Pinpoint the cell where the given text exists, returning its [X, Y] midpoint coordinate. 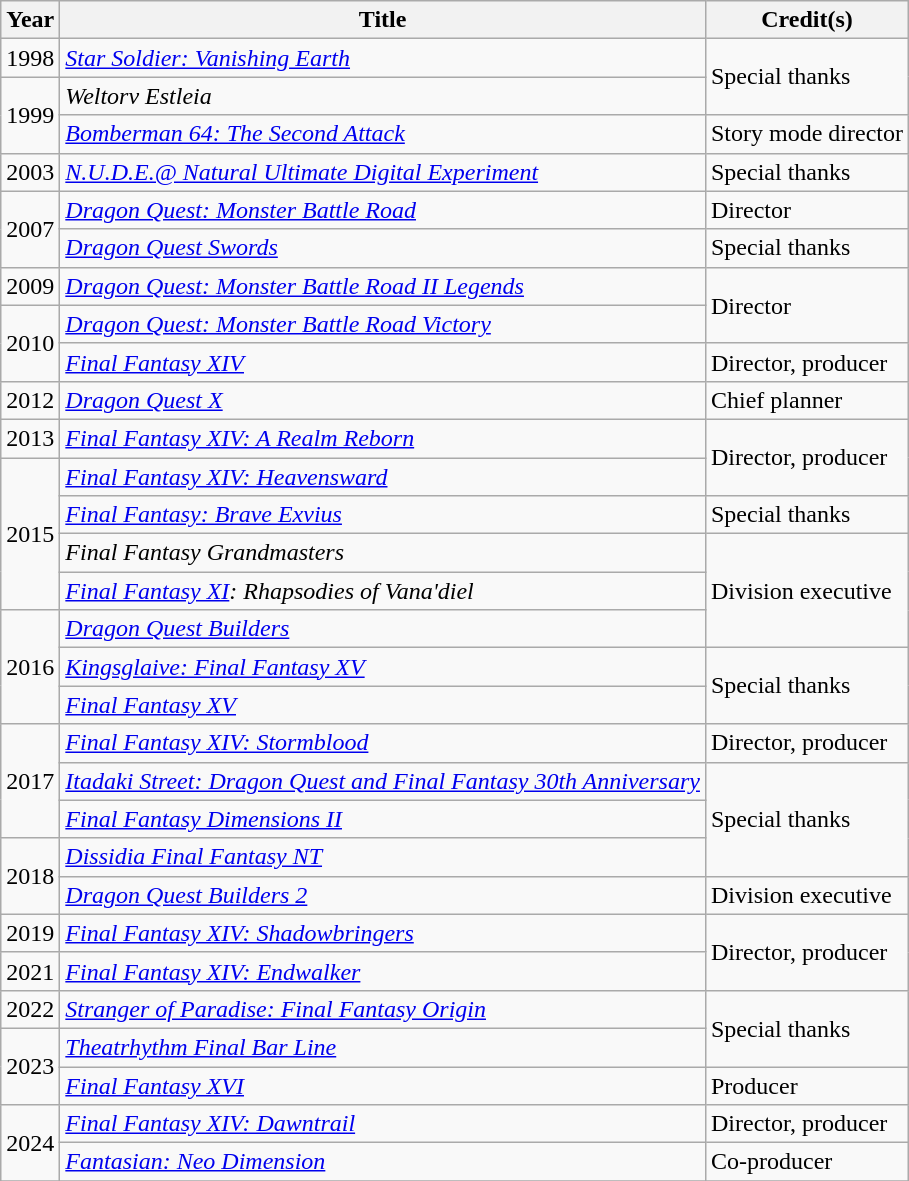
Final Fantasy XIV: Shadowbringers [383, 933]
Dragon Quest Swords [383, 248]
2003 [30, 172]
2012 [30, 400]
2018 [30, 876]
2021 [30, 971]
Year [30, 20]
2022 [30, 1009]
2015 [30, 534]
Weltorv Estleia [383, 96]
Bomberman 64: The Second Attack [383, 134]
Dragon Quest Builders [383, 629]
2010 [30, 343]
2013 [30, 438]
Credit(s) [806, 20]
Co-producer [806, 1162]
Final Fantasy XIV: Heavensward [383, 477]
2019 [30, 933]
Dragon Quest: Monster Battle Road [383, 210]
Dragon Quest Builders 2 [383, 895]
2007 [30, 229]
Final Fantasy Dimensions II [383, 819]
Final Fantasy XIV: A Realm Reborn [383, 438]
Dragon Quest: Monster Battle Road Victory [383, 324]
2024 [30, 1143]
Theatrhythm Final Bar Line [383, 1047]
Story mode director [806, 134]
2016 [30, 667]
2023 [30, 1066]
Final Fantasy XIV: Endwalker [383, 971]
Kingsglaive: Final Fantasy XV [383, 667]
Final Fantasy: Brave Exvius [383, 515]
Final Fantasy XIV: Stormblood [383, 743]
1999 [30, 115]
Title [383, 20]
Dragon Quest: Monster Battle Road II Legends [383, 286]
N.U.D.E.@ Natural Ultimate Digital Experiment [383, 172]
Final Fantasy XV [383, 705]
2009 [30, 286]
Final Fantasy Grandmasters [383, 553]
Star Soldier: Vanishing Earth [383, 58]
Stranger of Paradise: Final Fantasy Origin [383, 1009]
2017 [30, 781]
Itadaki Street: Dragon Quest and Final Fantasy 30th Anniversary [383, 781]
Final Fantasy XVI [383, 1085]
Final Fantasy XIV [383, 362]
Final Fantasy XIV: Dawntrail [383, 1124]
1998 [30, 58]
Final Fantasy XI: Rhapsodies of Vana'diel [383, 591]
Dissidia Final Fantasy NT [383, 857]
Fantasian: Neo Dimension [383, 1162]
Chief planner [806, 400]
Dragon Quest X [383, 400]
Producer [806, 1085]
